From the cell containing the given text, extract its center point as [X, Y] coordinate. 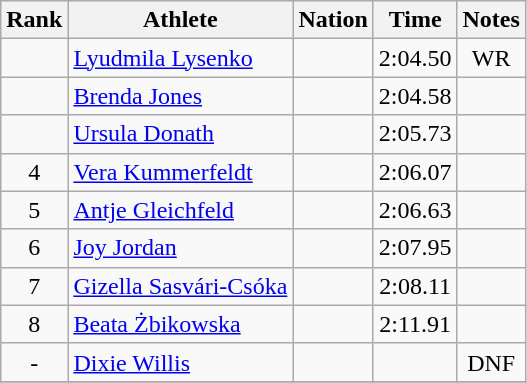
2:05.73 [415, 134]
2:06.63 [415, 210]
Ursula Donath [180, 134]
8 [34, 324]
DNF [491, 362]
2:07.95 [415, 248]
2:04.58 [415, 96]
4 [34, 172]
Nation [333, 20]
6 [34, 248]
Lyudmila Lysenko [180, 58]
Athlete [180, 20]
2:11.91 [415, 324]
Gizella Sasvári-Csóka [180, 286]
5 [34, 210]
Notes [491, 20]
Antje Gleichfeld [180, 210]
Brenda Jones [180, 96]
- [34, 362]
2:04.50 [415, 58]
Time [415, 20]
Vera Kummerfeldt [180, 172]
2:08.11 [415, 286]
WR [491, 58]
Dixie Willis [180, 362]
2:06.07 [415, 172]
Joy Jordan [180, 248]
Beata Żbikowska [180, 324]
Rank [34, 20]
7 [34, 286]
